Determine the [X, Y] coordinate at the center of the cell enclosing the given text.  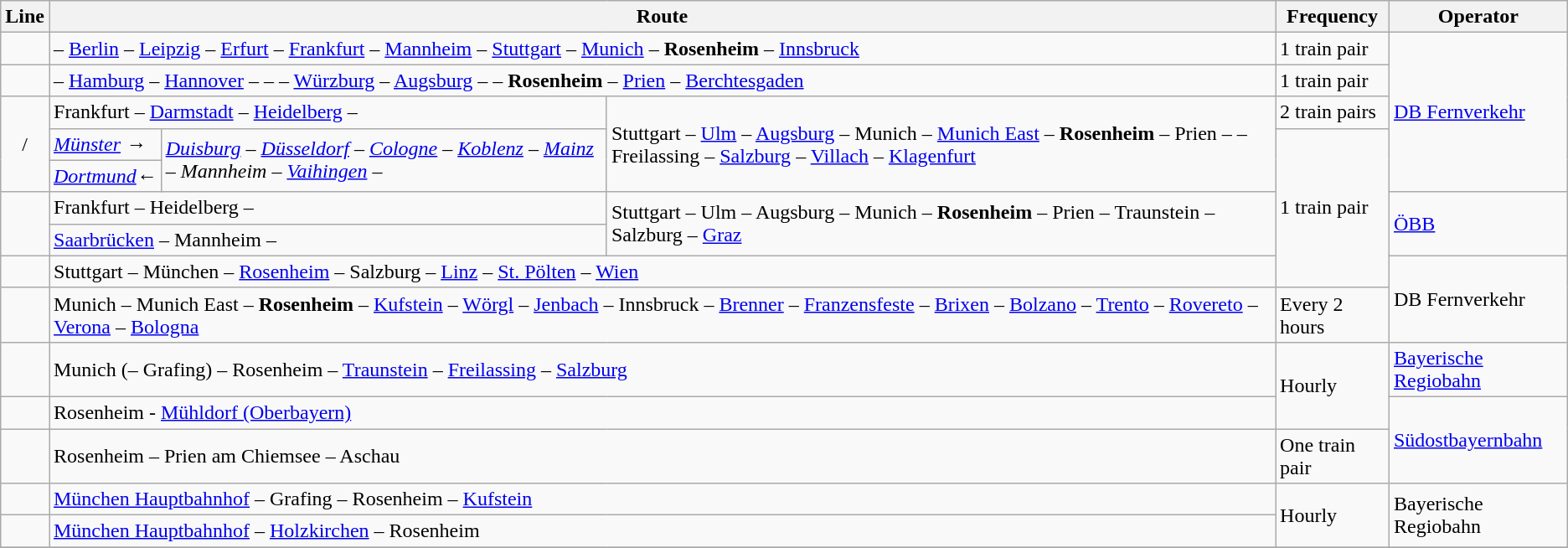
One train pair [1333, 456]
Frankfurt – Darmstadt – Heidelberg – [328, 112]
Route [662, 17]
München Hauptbahnhof – Grafing – Rosenheim – Kufstein [662, 499]
München Hauptbahnhof – Holzkirchen – Rosenheim [662, 531]
Saarbrücken – Mannheim – [328, 240]
Rosenheim - Mühldorf (Oberbayern) [662, 412]
Stuttgart – München – Rosenheim – Salzburg – Linz – St. Pölten – Wien [662, 271]
Frequency [1333, 17]
Munich (– Grafing) – Rosenheim – Traunstein – Freilassing – Salzburg [662, 369]
– Hamburg – Hannover – – – Würzburg – Augsburg – – Rosenheim – Prien – Berchtesgaden [662, 80]
– Berlin – Leipzig – Erfurt – Frankfurt – Mannheim – Stuttgart – Munich – Rosenheim – Innsbruck [662, 49]
Dortmund← [105, 176]
Stuttgart – Ulm – Augsburg – Munich – Rosenheim – Prien – Traunstein – Salzburg – Graz [941, 224]
Duisburg – Düsseldorf – Cologne – Koblenz – Mainz – Mannheim – Vaihingen – [384, 160]
/ [25, 144]
Stuttgart – Ulm – Augsburg – Munich – Munich East – Rosenheim – Prien – – Freilassing – Salzburg – Villach – Klagenfurt [941, 144]
Line [25, 17]
Every 2 hours [1333, 315]
Rosenheim – Prien am Chiemsee – Aschau [662, 456]
ÖBB [1478, 224]
Frankfurt – Heidelberg – [328, 208]
Operator [1478, 17]
Südostbayernbahn [1478, 439]
Münster → [105, 144]
2 train pairs [1333, 112]
